Pinpoint the cell where the given text exists, returning its (X, Y) midpoint coordinate. 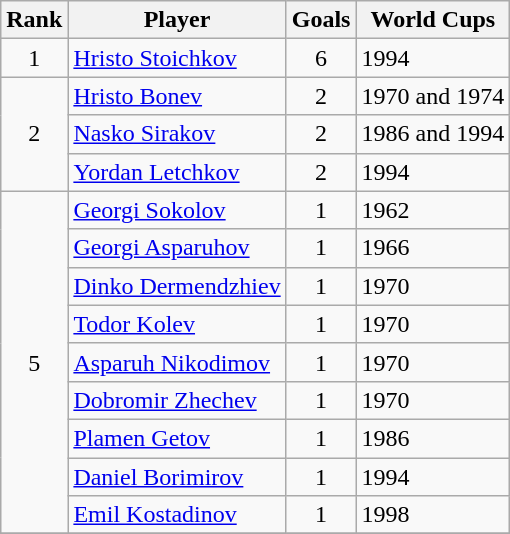
Goals (321, 20)
1986 and 1994 (433, 134)
1998 (433, 515)
1962 (433, 210)
Rank (34, 20)
Yordan Letchkov (177, 172)
1966 (433, 248)
1970 and 1974 (433, 96)
Georgi Asparuhov (177, 248)
Dinko Dermendzhiev (177, 286)
Hristo Bonev (177, 96)
5 (34, 362)
Daniel Borimirov (177, 477)
Plamen Getov (177, 438)
Emil Kostadinov (177, 515)
Georgi Sokolov (177, 210)
Todor Kolev (177, 324)
World Cups (433, 20)
Asparuh Nikodimov (177, 362)
Player (177, 20)
1986 (433, 438)
Hristo Stoichkov (177, 58)
Dobromir Zhechev (177, 400)
Nasko Sirakov (177, 134)
6 (321, 58)
